Detect which cell encompasses the target text, then output its [x, y] center coordinate. 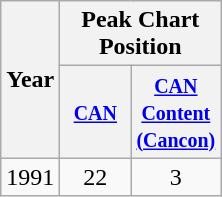
1991 [30, 177]
CAN Content (Cancon) [176, 112]
3 [176, 177]
Peak Chart Position [140, 34]
CAN [96, 112]
22 [96, 177]
Year [30, 80]
